Return the [x, y] coordinate for the center point of the cell that contains the specified text.  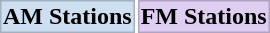
AM Stations [68, 16]
FM Stations [204, 16]
